Return (x, y) of the center of cell containing provided text 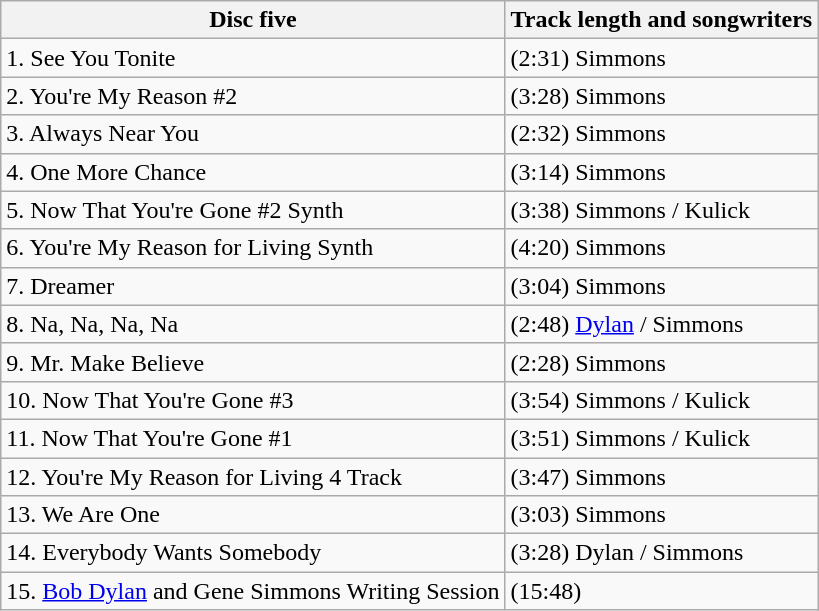
(3:38) Simmons / Kulick (662, 210)
12. You're My Reason for Living 4 Track (253, 477)
(2:31) Simmons (662, 58)
Track length and songwriters (662, 20)
(2:48) Dylan / Simmons (662, 324)
(4:20) Simmons (662, 248)
15. Bob Dylan and Gene Simmons Writing Session (253, 591)
(3:47) Simmons (662, 477)
(15:48) (662, 591)
(3:51) Simmons / Kulick (662, 438)
13. We Are One (253, 515)
9. Mr. Make Believe (253, 362)
11. Now That You're Gone #1 (253, 438)
2. You're My Reason #2 (253, 96)
14. Everybody Wants Somebody (253, 553)
1. See You Tonite (253, 58)
(3:03) Simmons (662, 515)
4. One More Chance (253, 172)
(2:28) Simmons (662, 362)
(3:14) Simmons (662, 172)
(2:32) Simmons (662, 134)
5. Now That You're Gone #2 Synth (253, 210)
(3:28) Simmons (662, 96)
(3:04) Simmons (662, 286)
3. Always Near You (253, 134)
8. Na, Na, Na, Na (253, 324)
(3:54) Simmons / Kulick (662, 400)
6. You're My Reason for Living Synth (253, 248)
7. Dreamer (253, 286)
Disc five (253, 20)
10. Now That You're Gone #3 (253, 400)
(3:28) Dylan / Simmons (662, 553)
